Search for the cell housing the specified text and yield its (x, y) center coordinate. 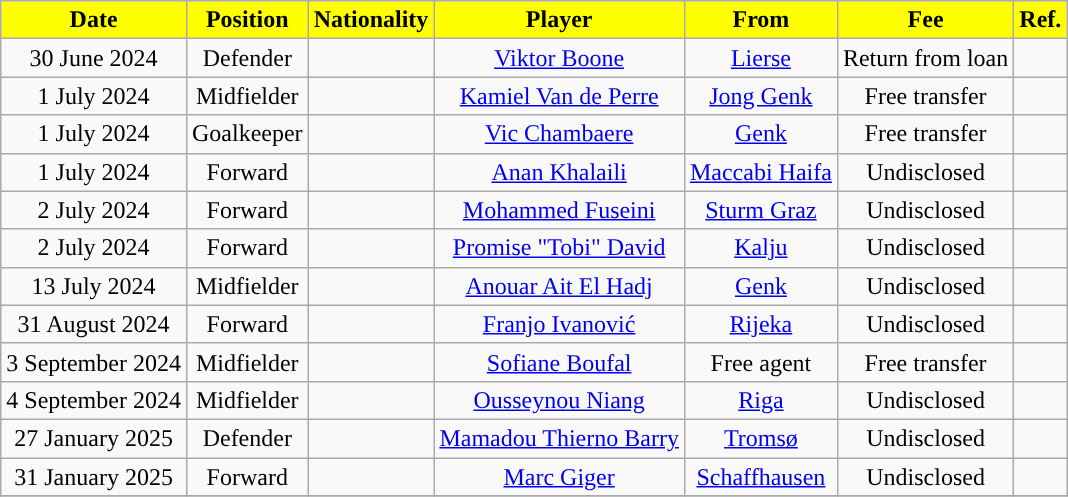
Sofiane Boufal (560, 362)
Franjo Ivanović (560, 324)
Ref. (1040, 20)
Anouar Ait El Hadj (560, 286)
From (760, 20)
Promise "Tobi" David (560, 248)
Viktor Boone (560, 58)
Mamadou Thierno Barry (560, 438)
27 January 2025 (94, 438)
Player (560, 20)
3 September 2024 (94, 362)
Sturm Graz (760, 210)
Return from loan (925, 58)
Fee (925, 20)
Kalju (760, 248)
Position (247, 20)
Rijeka (760, 324)
Vic Chambaere (560, 134)
Tromsø (760, 438)
Nationality (371, 20)
31 January 2025 (94, 477)
Kamiel Van de Perre (560, 96)
Marc Giger (560, 477)
31 August 2024 (94, 324)
Lierse (760, 58)
Schaffhausen (760, 477)
Riga (760, 400)
30 June 2024 (94, 58)
Maccabi Haifa (760, 172)
Ousseynou Niang (560, 400)
Jong Genk (760, 96)
Mohammed Fuseini (560, 210)
Free agent (760, 362)
Date (94, 20)
13 July 2024 (94, 286)
4 September 2024 (94, 400)
Anan Khalaili (560, 172)
Goalkeeper (247, 134)
